Search for the cell housing the specified text and yield its [x, y] center coordinate. 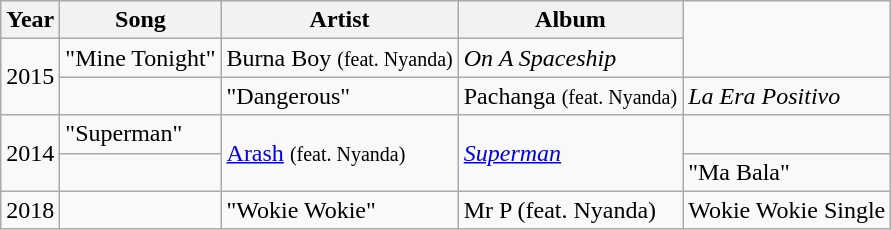
Album [570, 20]
"Ma Bala" [787, 172]
On A Spaceship [570, 58]
"Superman" [140, 134]
2014 [30, 153]
Burna Boy (feat. Nyanda) [340, 58]
"Mine Tonight" [140, 58]
Artist [340, 20]
Year [30, 20]
2018 [30, 210]
Mr P (feat. Nyanda) [570, 210]
La Era Positivo [787, 96]
Wokie Wokie Single [787, 210]
"Wokie Wokie" [340, 210]
Arash (feat. Nyanda) [340, 153]
"Dangerous" [340, 96]
Song [140, 20]
2015 [30, 77]
Superman [570, 153]
Pachanga (feat. Nyanda) [570, 96]
